Provide the [x, y] coordinate of the cell's center where the given text is located.  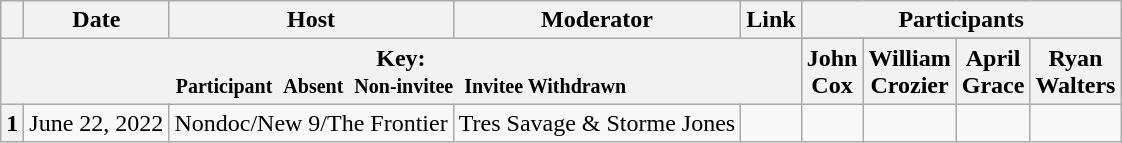
Link [771, 20]
RyanWalters [1076, 72]
Participants [961, 20]
Moderator [597, 20]
Tres Savage & Storme Jones [597, 123]
JohnCox [832, 72]
Date [96, 20]
Key: Participant Absent Non-invitee Invitee Withdrawn [401, 72]
1 [12, 123]
Nondoc/New 9/The Frontier [311, 123]
AprilGrace [993, 72]
June 22, 2022 [96, 123]
WilliamCrozier [910, 72]
Host [311, 20]
